From the cell containing the given text, extract its center point as [x, y] coordinate. 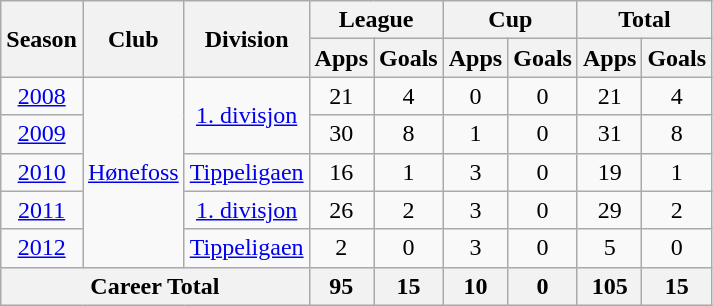
Club [133, 39]
2008 [42, 96]
2009 [42, 134]
30 [341, 134]
Hønefoss [133, 172]
19 [609, 172]
105 [609, 286]
Career Total [155, 286]
Division [246, 39]
League [376, 20]
16 [341, 172]
2011 [42, 210]
Cup [510, 20]
5 [609, 248]
Total [644, 20]
26 [341, 210]
10 [475, 286]
Season [42, 39]
95 [341, 286]
2010 [42, 172]
2012 [42, 248]
29 [609, 210]
31 [609, 134]
